Provide the [X, Y] coordinate of the cell's center where the given text is located.  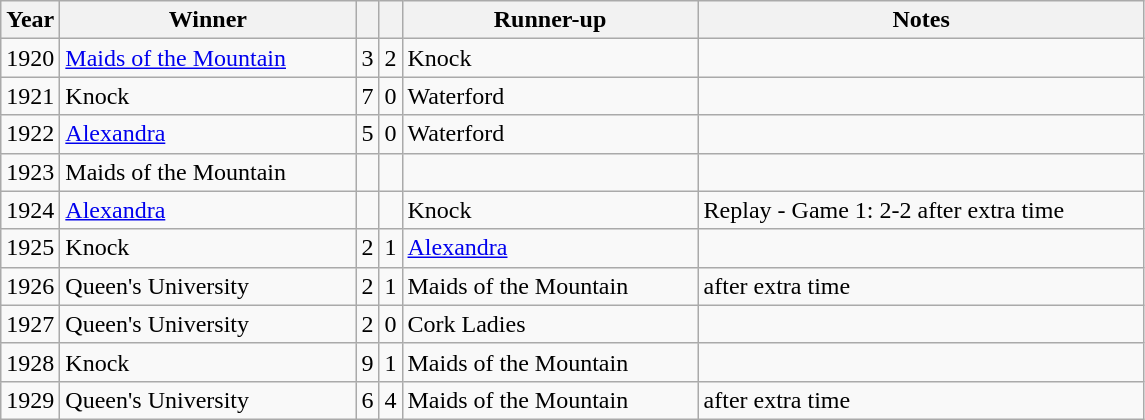
Cork Ladies [550, 324]
1927 [30, 324]
Notes [921, 20]
1922 [30, 134]
1928 [30, 362]
1924 [30, 210]
7 [368, 96]
1921 [30, 96]
Runner-up [550, 20]
9 [368, 362]
5 [368, 134]
1923 [30, 172]
1926 [30, 286]
Year [30, 20]
6 [368, 400]
1925 [30, 248]
Replay - Game 1: 2-2 after extra time [921, 210]
1920 [30, 58]
1929 [30, 400]
4 [390, 400]
Winner [208, 20]
3 [368, 58]
